Pinpoint the cell where the given text exists, returning its [X, Y] midpoint coordinate. 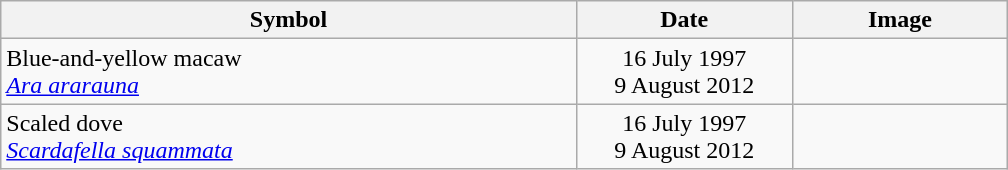
Date [684, 20]
Image [900, 20]
Scaled doveScardafella squammata [289, 136]
Blue-and-yellow macawAra ararauna [289, 72]
Symbol [289, 20]
